Pinpoint the cell where the given text exists, returning its (X, Y) midpoint coordinate. 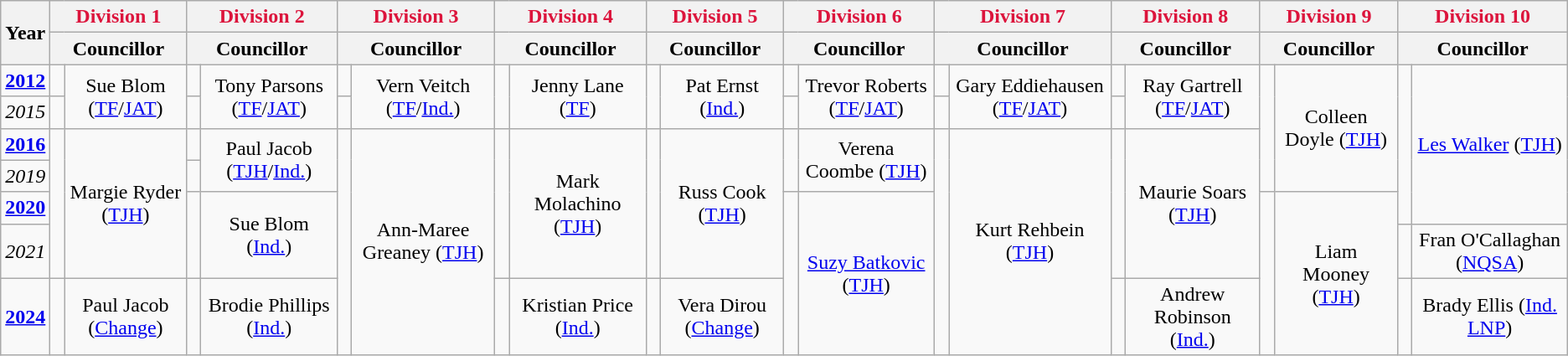
2024 (25, 317)
Ray Gartrell (TF/JAT) (1193, 96)
Paul Jacob (TJH/Ind.) (269, 160)
Sue Blom (Ind.) (269, 235)
2019 (25, 176)
Gary Eddiehausen (TF/JAT) (1030, 96)
Division 4 (571, 17)
Brodie Phillips (Ind.) (269, 317)
Les Walker (TJH) (1489, 144)
Fran O'Callaghan (NQSA) (1489, 251)
Trevor Roberts (TF/JAT) (866, 96)
Margie Ryder (TJH) (126, 203)
Tony Parsons (TF/JAT) (269, 96)
Division 6 (859, 17)
Vern Veitch (TF/Ind.) (424, 96)
Kurt Rehbein (TJH) (1030, 241)
Suzy Batkovic (TJH) (866, 273)
Jenny Lane (TF) (578, 96)
Andrew Robinson (Ind.) (1193, 317)
Division 5 (715, 17)
Mark Molachino (TJH) (578, 203)
Division 2 (262, 17)
Division 7 (1024, 17)
Division 3 (415, 17)
Division 9 (1328, 17)
2012 (25, 80)
Division 8 (1185, 17)
2020 (25, 208)
Brady Ellis (Ind. LNP) (1489, 317)
Division 1 (119, 17)
Verena Coombe (TJH) (866, 160)
Pat Ernst (Ind.) (722, 96)
2015 (25, 112)
Maurie Soars (TJH) (1193, 203)
Paul Jacob (Change) (126, 317)
2016 (25, 144)
Sue Blom (TF/JAT) (126, 96)
Vera Dirou (Change) (722, 317)
2021 (25, 251)
Division 10 (1483, 17)
Colleen Doyle (TJH) (1336, 128)
Kristian Price (Ind.) (578, 317)
Ann-Maree Greaney (TJH) (424, 241)
Russ Cook (TJH) (722, 203)
Year (25, 33)
Liam Mooney (TJH) (1336, 273)
